Identify which cell holds the provided text, then report its (X, Y) central coordinate. 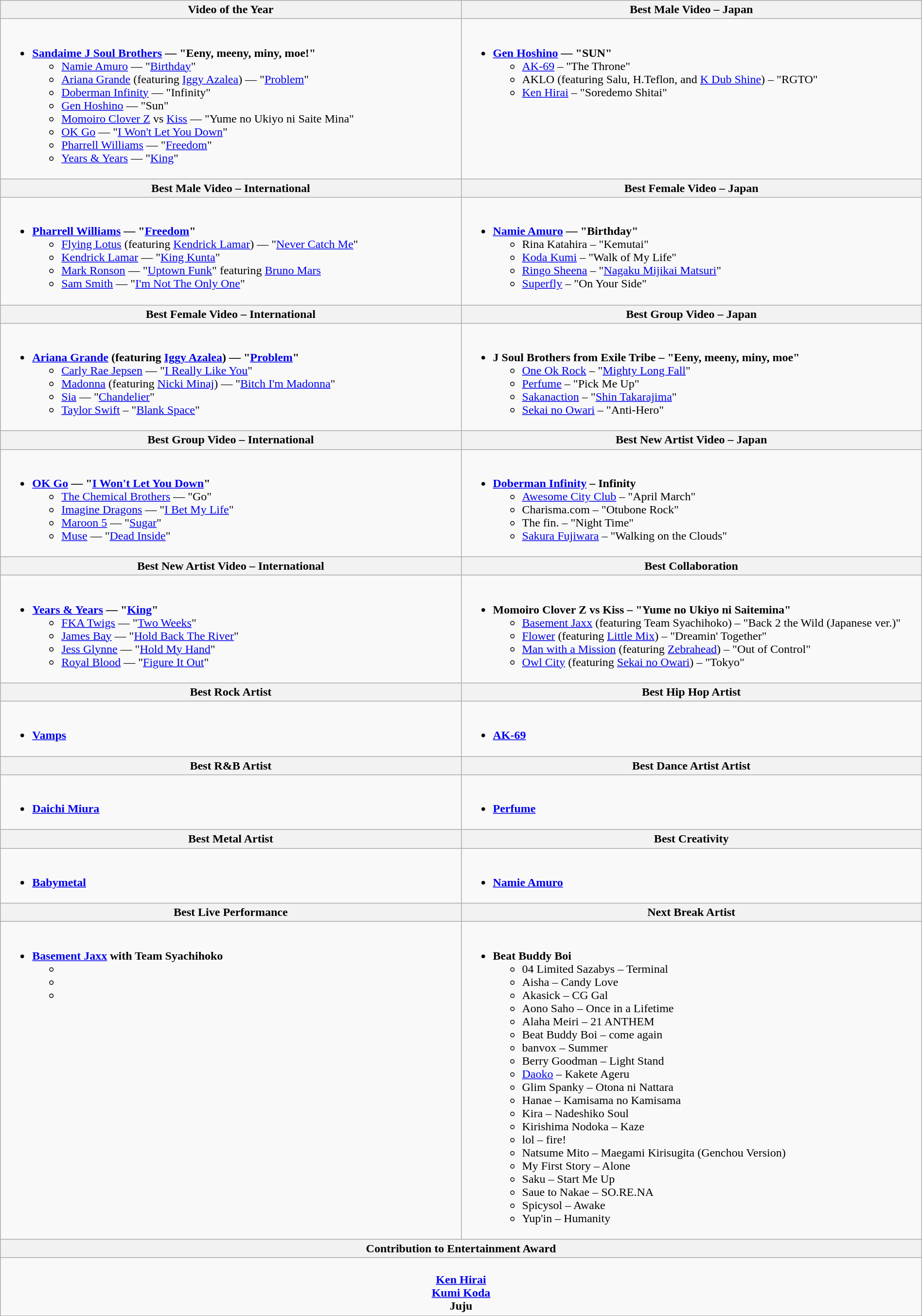
Namie Amuro — "Birthday"Rina Katahira – "Kemutai"Koda Kumi – "Walk of My Life"Ringo Sheena – "Nagaku Mijikai Matsuri"Superfly – "On Your Side" (691, 251)
Best Female Video – Japan (691, 188)
Best Dance Artist Artist (691, 766)
Babymetal (230, 876)
Daichi Miura (230, 802)
Contribution to Entertainment Award (461, 1248)
Best Live Performance (230, 912)
Best Collaboration (691, 566)
Best Hip Hop Artist (691, 692)
Best Group Video – Japan (691, 314)
Best New Artist Video – International (230, 566)
Namie Amuro (691, 876)
Vamps (230, 728)
Ken HiraiKumi KodaJuju (461, 1286)
OK Go — "I Won't Let You Down"The Chemical Brothers — "Go"Imagine Dragons — "I Bet My Life"Maroon 5 — "Sugar"Muse — "Dead Inside" (230, 503)
Gen Hoshino — "SUN"AK-69 – "The Throne"AKLO (featuring Salu, H.Teflon, and K Dub Shine) – "RGTO"Ken Hirai – "Soredemo Shitai" (691, 99)
Best R&B Artist (230, 766)
Next Break Artist (691, 912)
Basement Jaxx with Team Syachihoko (230, 1080)
Best Metal Artist (230, 839)
Perfume (691, 802)
Best Female Video – International (230, 314)
Best Creativity (691, 839)
Years & Years — "King"FKA Twigs — "Two Weeks"James Bay — "Hold Back The River"Jess Glynne — "Hold My Hand"Royal Blood — "Figure It Out" (230, 629)
Best Group Video – International (230, 440)
Video of the Year (230, 10)
Best Male Video – Japan (691, 10)
Best Male Video – International (230, 188)
AK-69 (691, 728)
Best New Artist Video – Japan (691, 440)
Best Rock Artist (230, 692)
